Scan for the cell matching the given text and deliver its (x, y) coordinate at center. 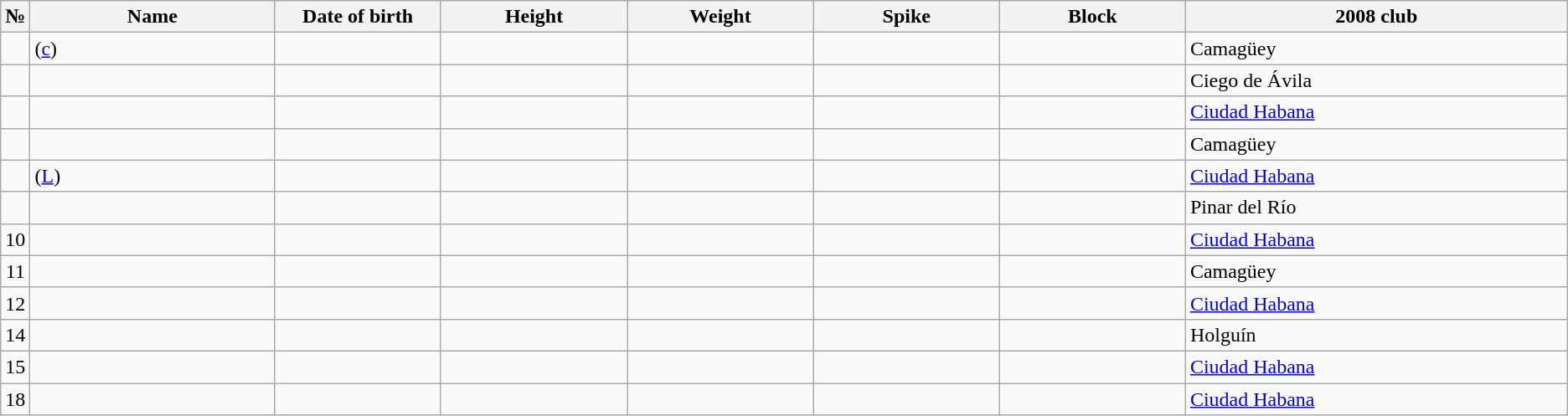
14 (15, 335)
Ciego de Ávila (1376, 80)
(L) (152, 176)
(c) (152, 49)
15 (15, 367)
Holguín (1376, 335)
Pinar del Río (1376, 208)
12 (15, 303)
Name (152, 17)
Height (534, 17)
18 (15, 399)
Block (1092, 17)
Weight (720, 17)
№ (15, 17)
2008 club (1376, 17)
11 (15, 271)
10 (15, 239)
Date of birth (358, 17)
Spike (906, 17)
